Identify which cell holds the provided text, then report its [x, y] central coordinate. 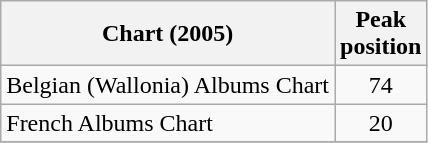
Peakposition [380, 34]
20 [380, 123]
Chart (2005) [168, 34]
Belgian (Wallonia) Albums Chart [168, 85]
French Albums Chart [168, 123]
74 [380, 85]
